Pinpoint the cell where the given text exists, returning its [X, Y] midpoint coordinate. 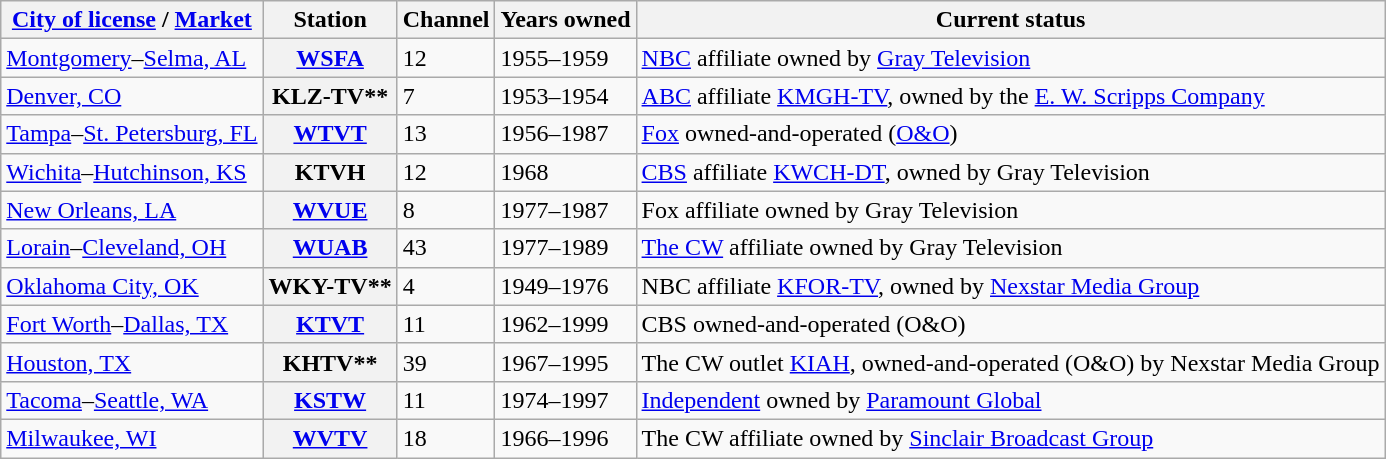
1967–1995 [566, 362]
NBC affiliate KFOR-TV, owned by Nexstar Media Group [1010, 286]
8 [446, 210]
KSTW [330, 400]
1977–1989 [566, 248]
Denver, CO [132, 96]
CBS owned-and-operated (O&O) [1010, 324]
City of license / Market [132, 20]
WSFA [330, 58]
CBS affiliate KWCH-DT, owned by Gray Television [1010, 172]
1968 [566, 172]
7 [446, 96]
The CW affiliate owned by Gray Television [1010, 248]
Tacoma–Seattle, WA [132, 400]
Houston, TX [132, 362]
1977–1987 [566, 210]
ABC affiliate KMGH-TV, owned by the E. W. Scripps Company [1010, 96]
Oklahoma City, OK [132, 286]
NBC affiliate owned by Gray Television [1010, 58]
Lorain–Cleveland, OH [132, 248]
Channel [446, 20]
The CW outlet KIAH, owned-and-operated (O&O) by Nexstar Media Group [1010, 362]
18 [446, 438]
KTVH [330, 172]
Independent owned by Paramount Global [1010, 400]
Wichita–Hutchinson, KS [132, 172]
The CW affiliate owned by Sinclair Broadcast Group [1010, 438]
Montgomery–Selma, AL [132, 58]
WVTV [330, 438]
1953–1954 [566, 96]
Station [330, 20]
Fort Worth–Dallas, TX [132, 324]
KTVT [330, 324]
WUAB [330, 248]
1956–1987 [566, 134]
Tampa–St. Petersburg, FL [132, 134]
Fox owned-and-operated (O&O) [1010, 134]
New Orleans, LA [132, 210]
43 [446, 248]
Milwaukee, WI [132, 438]
1974–1997 [566, 400]
1962–1999 [566, 324]
Years owned [566, 20]
4 [446, 286]
1955–1959 [566, 58]
13 [446, 134]
1949–1976 [566, 286]
Fox affiliate owned by Gray Television [1010, 210]
WKY-TV** [330, 286]
WVUE [330, 210]
WTVT [330, 134]
1966–1996 [566, 438]
KLZ-TV** [330, 96]
39 [446, 362]
Current status [1010, 20]
KHTV** [330, 362]
